Provide the [X, Y] coordinate of the cell's center where the given text is located.  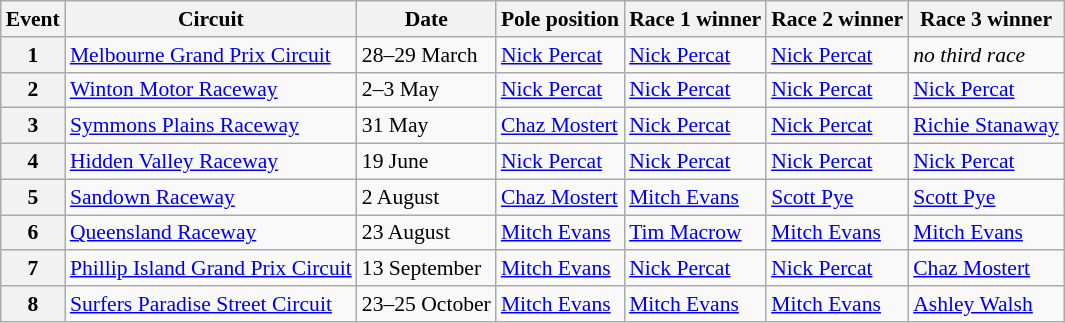
2 August [426, 197]
1 [33, 55]
Symmons Plains Raceway [211, 126]
Event [33, 19]
Race 1 winner [695, 19]
Sandown Raceway [211, 197]
2 [33, 90]
2–3 May [426, 90]
23 August [426, 233]
Date [426, 19]
Ashley Walsh [986, 304]
23–25 October [426, 304]
Queensland Raceway [211, 233]
6 [33, 233]
Winton Motor Raceway [211, 90]
Race 3 winner [986, 19]
Phillip Island Grand Prix Circuit [211, 269]
Pole position [560, 19]
Circuit [211, 19]
no third race [986, 55]
4 [33, 162]
19 June [426, 162]
5 [33, 197]
7 [33, 269]
8 [33, 304]
Hidden Valley Raceway [211, 162]
Surfers Paradise Street Circuit [211, 304]
Richie Stanaway [986, 126]
Tim Macrow [695, 233]
Melbourne Grand Prix Circuit [211, 55]
13 September [426, 269]
31 May [426, 126]
3 [33, 126]
28–29 March [426, 55]
Race 2 winner [837, 19]
